From the cell containing the given text, extract its center point as (X, Y) coordinate. 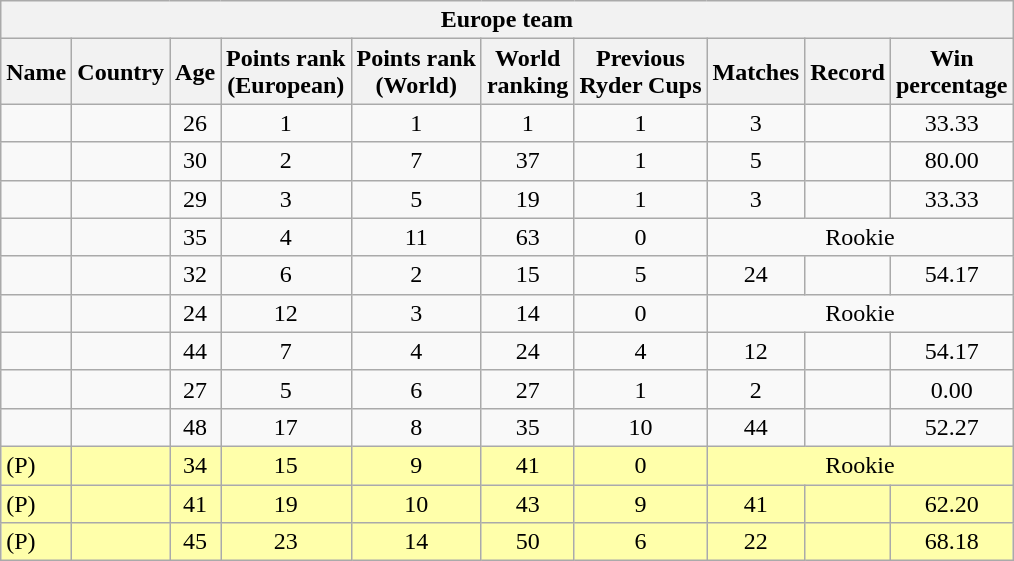
PreviousRyder Cups (640, 72)
63 (527, 237)
17 (286, 427)
0.00 (952, 389)
Europe team (507, 20)
Name (36, 72)
68.18 (952, 542)
22 (756, 542)
11 (416, 237)
34 (196, 465)
30 (196, 161)
32 (196, 275)
Worldranking (527, 72)
26 (196, 123)
Winpercentage (952, 72)
8 (416, 427)
Points rank(European) (286, 72)
29 (196, 199)
Country (121, 72)
37 (527, 161)
Points rank(World) (416, 72)
45 (196, 542)
80.00 (952, 161)
50 (527, 542)
62.20 (952, 503)
Age (196, 72)
Record (848, 72)
Matches (756, 72)
52.27 (952, 427)
48 (196, 427)
23 (286, 542)
43 (527, 503)
